Search for the cell housing the specified text and yield its [x, y] center coordinate. 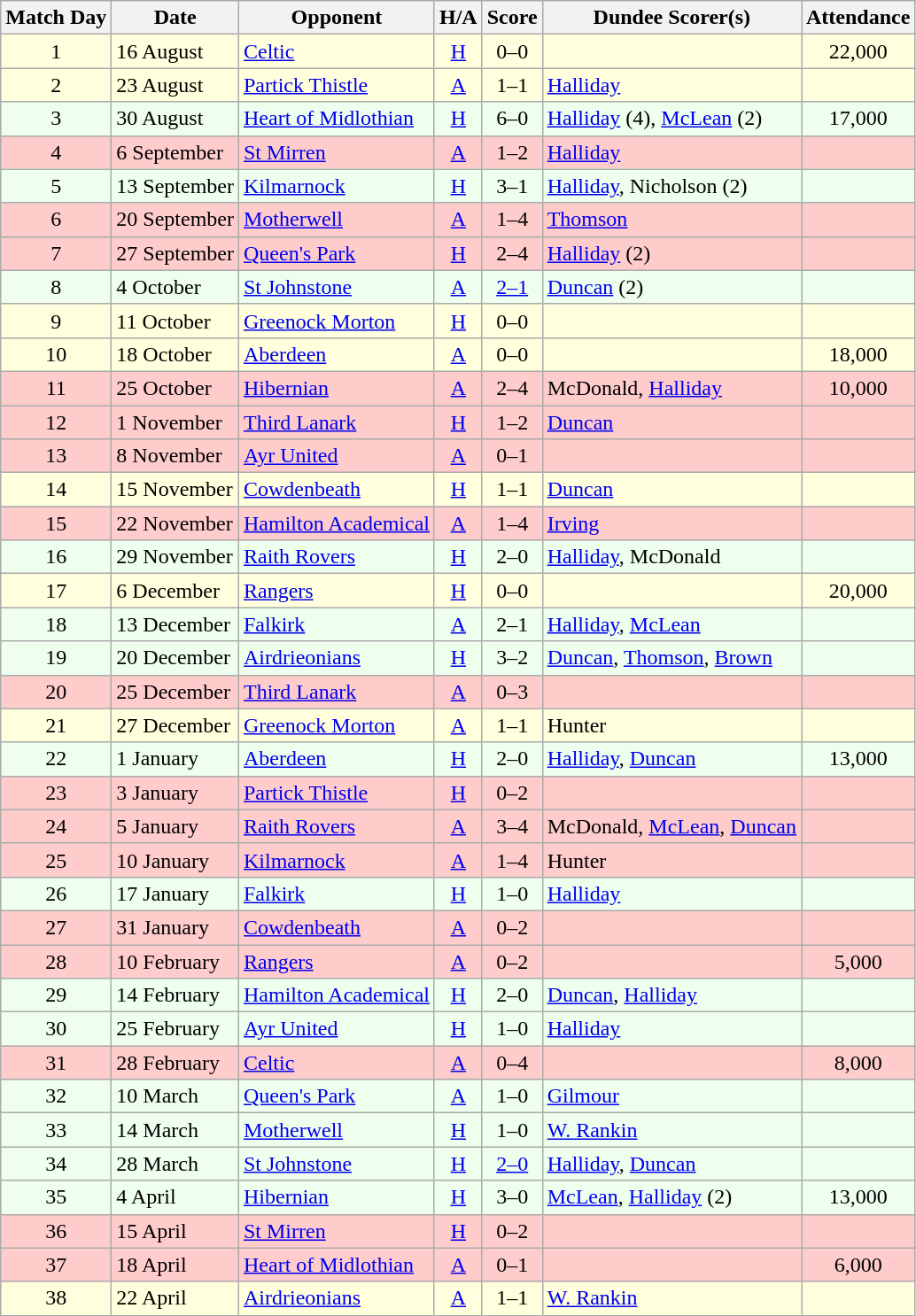
Duncan (2) [671, 287]
Halliday, McLean [671, 624]
13 September [175, 186]
Gilmour [671, 1096]
5 January [175, 826]
Halliday (2) [671, 253]
Halliday, McDonald [671, 557]
6–0 [512, 119]
10,000 [858, 388]
0–4 [512, 1063]
Opponent [337, 18]
6 [57, 220]
22 [57, 759]
23 August [175, 85]
18,000 [858, 354]
Halliday, Nicholson (2) [671, 186]
3–2 [512, 658]
Halliday (4), McLean (2) [671, 119]
1 November [175, 422]
H/A [458, 18]
33 [57, 1130]
5,000 [858, 961]
22,000 [858, 51]
Score [512, 18]
15 April [175, 1231]
28 February [175, 1063]
15 [57, 523]
27 [57, 927]
28 March [175, 1164]
8 [57, 287]
17,000 [858, 119]
4 October [175, 287]
6 December [175, 591]
30 August [175, 119]
3–4 [512, 826]
3–1 [512, 186]
4 April [175, 1197]
20 December [175, 658]
24 [57, 826]
15 November [175, 490]
26 [57, 894]
29 November [175, 557]
1 January [175, 759]
14 February [175, 995]
7 [57, 253]
6 September [175, 152]
28 [57, 961]
18 April [175, 1265]
22 November [175, 523]
23 [57, 793]
20,000 [858, 591]
Irving [671, 523]
32 [57, 1096]
McDonald, McLean, Duncan [671, 826]
16 [57, 557]
Duncan, Thomson, Brown [671, 658]
11 [57, 388]
18 [57, 624]
22 April [175, 1298]
Match Day [57, 18]
31 [57, 1063]
11 October [175, 321]
17 January [175, 894]
19 [57, 658]
Thomson [671, 220]
1 [57, 51]
25 October [175, 388]
13 [57, 456]
14 March [175, 1130]
10 January [175, 860]
10 March [175, 1096]
McLean, Halliday (2) [671, 1197]
25 February [175, 1029]
Date [175, 18]
9 [57, 321]
17 [57, 591]
13 December [175, 624]
20 [57, 692]
31 January [175, 927]
10 [57, 354]
16 August [175, 51]
21 [57, 725]
34 [57, 1164]
35 [57, 1197]
12 [57, 422]
3 January [175, 793]
2 [57, 85]
8,000 [858, 1063]
25 [57, 860]
18 October [175, 354]
6,000 [858, 1265]
37 [57, 1265]
38 [57, 1298]
Duncan, Halliday [671, 995]
27 December [175, 725]
3 [57, 119]
29 [57, 995]
8 November [175, 456]
10 February [175, 961]
Attendance [858, 18]
30 [57, 1029]
36 [57, 1231]
Dundee Scorer(s) [671, 18]
0–3 [512, 692]
14 [57, 490]
3–0 [512, 1197]
20 September [175, 220]
25 December [175, 692]
4 [57, 152]
McDonald, Halliday [671, 388]
5 [57, 186]
27 September [175, 253]
